For the text-containing cell, return its midpoint in [X, Y] coordinate format. 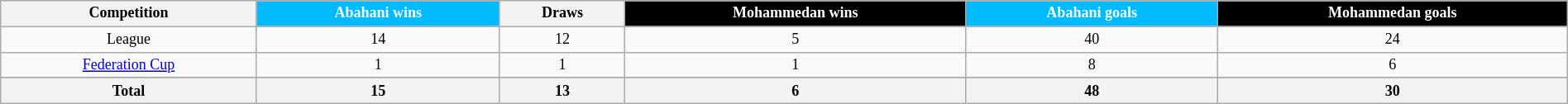
15 [378, 91]
League [129, 40]
5 [796, 40]
Abahani goals [1092, 13]
Draws [562, 13]
30 [1393, 91]
Abahani wins [378, 13]
Federation Cup [129, 64]
8 [1092, 64]
Mohammedan wins [796, 13]
13 [562, 91]
14 [378, 40]
48 [1092, 91]
Competition [129, 13]
Mohammedan goals [1393, 13]
40 [1092, 40]
24 [1393, 40]
Total [129, 91]
12 [562, 40]
